Search for the cell housing the specified text and yield its [X, Y] center coordinate. 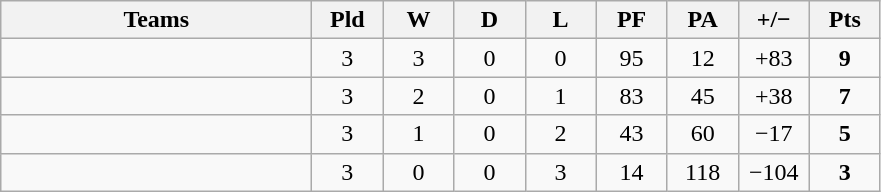
W [418, 20]
+83 [774, 58]
5 [844, 134]
Teams [156, 20]
Pts [844, 20]
60 [702, 134]
7 [844, 96]
−104 [774, 172]
12 [702, 58]
9 [844, 58]
PA [702, 20]
Pld [348, 20]
14 [632, 172]
D [490, 20]
45 [702, 96]
PF [632, 20]
83 [632, 96]
−17 [774, 134]
118 [702, 172]
+38 [774, 96]
95 [632, 58]
L [560, 20]
43 [632, 134]
+/− [774, 20]
